Return [x, y] of the center of cell containing provided text 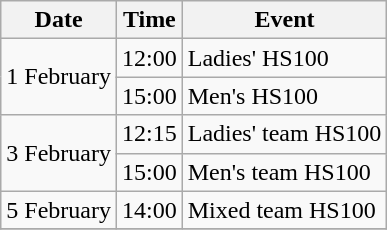
Date [59, 20]
12:15 [149, 134]
3 February [59, 153]
Men's HS100 [284, 96]
Time [149, 20]
14:00 [149, 210]
5 February [59, 210]
Ladies' HS100 [284, 58]
Men's team HS100 [284, 172]
12:00 [149, 58]
Mixed team HS100 [284, 210]
Event [284, 20]
1 February [59, 77]
Ladies' team HS100 [284, 134]
